Search for the cell housing the specified text and yield its [X, Y] center coordinate. 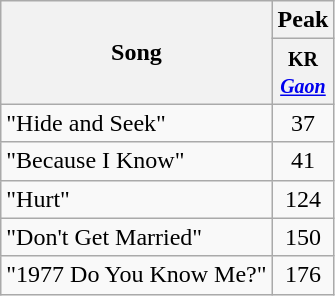
37 [303, 123]
150 [303, 237]
41 [303, 161]
KRGaon [303, 72]
Song [136, 52]
"Don't Get Married" [136, 237]
"1977 Do You Know Me?" [136, 275]
"Hide and Seek" [136, 123]
124 [303, 199]
"Hurt" [136, 199]
"Because I Know" [136, 161]
176 [303, 275]
Peak [303, 20]
